From the cell containing the given text, extract its center point as (x, y) coordinate. 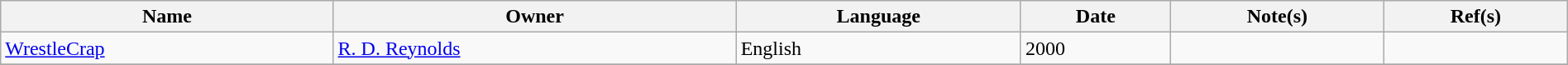
English (878, 48)
Name (167, 17)
R. D. Reynolds (534, 48)
Date (1095, 17)
WrestleCrap (167, 48)
Ref(s) (1476, 17)
Note(s) (1277, 17)
Language (878, 17)
2000 (1095, 48)
Owner (534, 17)
